Capture the cell that displays the provided text and extract its [x, y] central coordinate. 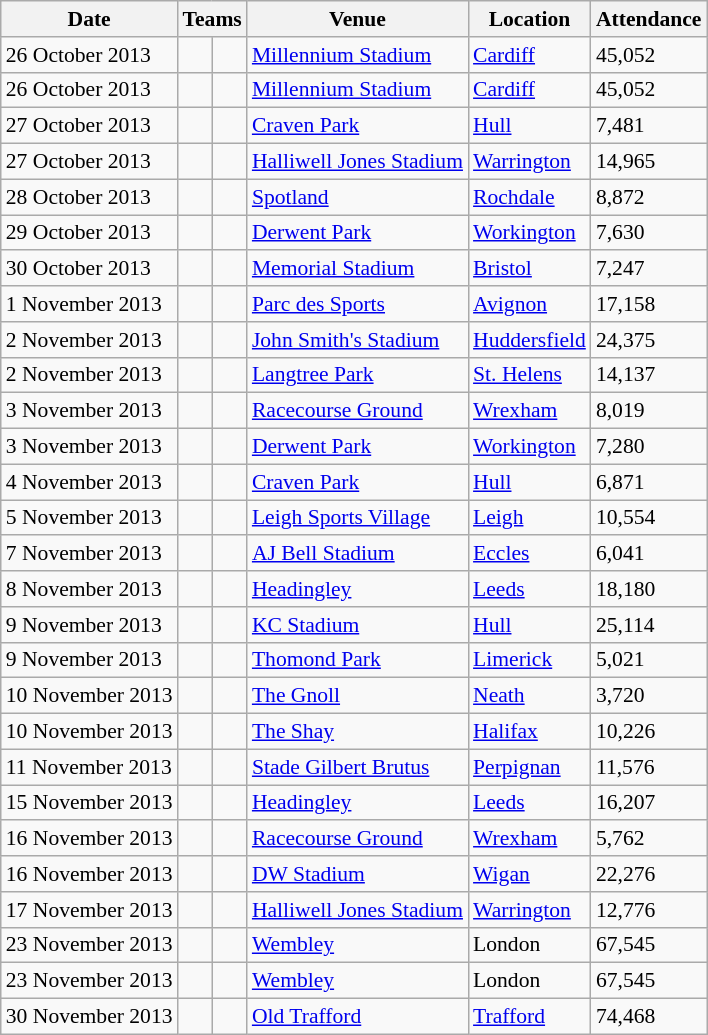
Rochdale [530, 197]
Wigan [530, 874]
Thomond Park [358, 660]
10,226 [649, 732]
7,280 [649, 447]
The Shay [358, 732]
22,276 [649, 874]
Date [90, 19]
Old Trafford [358, 1017]
10,554 [649, 518]
Memorial Stadium [358, 269]
15 November 2013 [90, 803]
St. Helens [530, 375]
1 November 2013 [90, 304]
14,965 [649, 162]
DW Stadium [358, 874]
5,021 [649, 660]
The Gnoll [358, 696]
6,041 [649, 554]
7,247 [649, 269]
16,207 [649, 803]
Attendance [649, 19]
Halifax [530, 732]
8 November 2013 [90, 589]
29 October 2013 [90, 233]
14,137 [649, 375]
Teams [212, 19]
Huddersfield [530, 340]
7,481 [649, 126]
Limerick [530, 660]
25,114 [649, 625]
Neath [530, 696]
18,180 [649, 589]
7 November 2013 [90, 554]
Leigh [530, 518]
Stade Gilbert Brutus [358, 767]
5,762 [649, 839]
3,720 [649, 696]
Avignon [530, 304]
17 November 2013 [90, 910]
Spotland [358, 197]
30 November 2013 [90, 1017]
Langtree Park [358, 375]
Parc des Sports [358, 304]
11,576 [649, 767]
17,158 [649, 304]
Perpignan [530, 767]
6,871 [649, 482]
Eccles [530, 554]
74,468 [649, 1017]
Venue [358, 19]
8,019 [649, 411]
Location [530, 19]
Leigh Sports Village [358, 518]
11 November 2013 [90, 767]
Trafford [530, 1017]
8,872 [649, 197]
5 November 2013 [90, 518]
12,776 [649, 910]
John Smith's Stadium [358, 340]
Bristol [530, 269]
AJ Bell Stadium [358, 554]
28 October 2013 [90, 197]
30 October 2013 [90, 269]
7,630 [649, 233]
24,375 [649, 340]
4 November 2013 [90, 482]
KC Stadium [358, 625]
